Detect which cell encompasses the target text, then output its [X, Y] center coordinate. 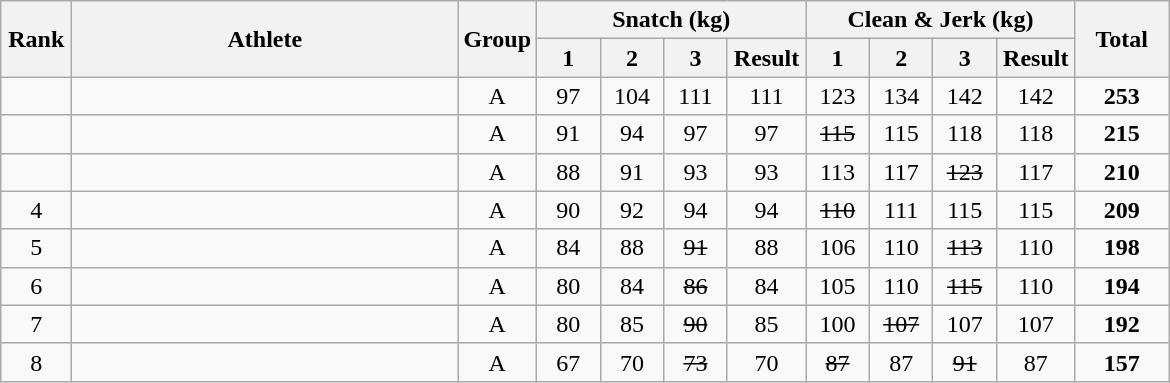
Clean & Jerk (kg) [940, 20]
104 [632, 96]
210 [1122, 172]
7 [36, 324]
Group [498, 39]
5 [36, 248]
4 [36, 210]
209 [1122, 210]
8 [36, 362]
67 [569, 362]
92 [632, 210]
86 [696, 286]
198 [1122, 248]
194 [1122, 286]
73 [696, 362]
157 [1122, 362]
215 [1122, 134]
253 [1122, 96]
192 [1122, 324]
134 [901, 96]
Rank [36, 39]
Total [1122, 39]
106 [838, 248]
6 [36, 286]
Athlete [265, 39]
100 [838, 324]
Snatch (kg) [672, 20]
105 [838, 286]
